Locate the cell with the specified text and output its [X, Y] center coordinate. 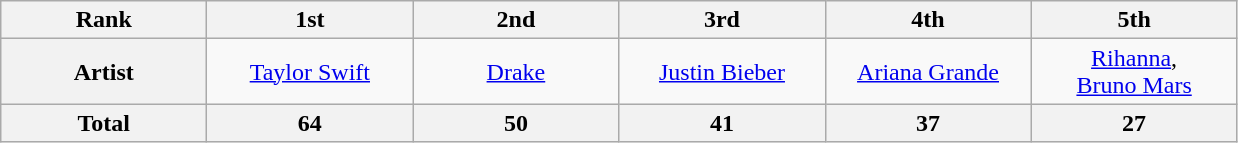
Justin Bieber [722, 72]
3rd [722, 20]
Total [104, 123]
4th [928, 20]
50 [516, 123]
41 [722, 123]
2nd [516, 20]
Rihanna, Bruno Mars [1134, 72]
64 [310, 123]
37 [928, 123]
Artist [104, 72]
27 [1134, 123]
Rank [104, 20]
Drake [516, 72]
1st [310, 20]
5th [1134, 20]
Ariana Grande [928, 72]
Taylor Swift [310, 72]
